For the text-containing cell, return its midpoint in (x, y) coordinate format. 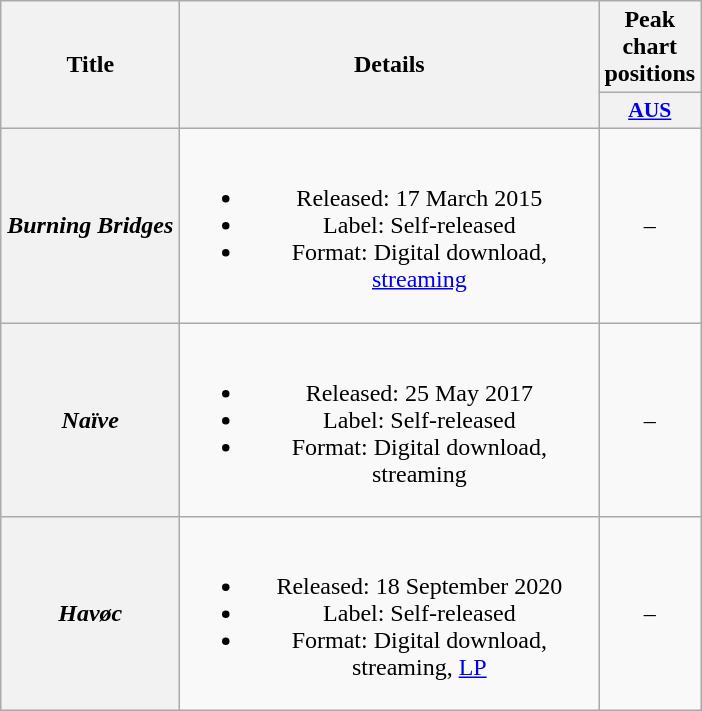
Naïve (90, 419)
Peak chart positions (650, 47)
Title (90, 65)
Released: 25 May 2017Label: Self-releasedFormat: Digital download, streaming (390, 419)
Details (390, 65)
Released: 18 September 2020Label: Self-releasedFormat: Digital download, streaming, LP (390, 614)
Burning Bridges (90, 225)
AUS (650, 111)
Released: 17 March 2015Label: Self-releasedFormat: Digital download, streaming (390, 225)
Havøc (90, 614)
